Output the [x, y] coordinate of the center of the cell containing the given text.  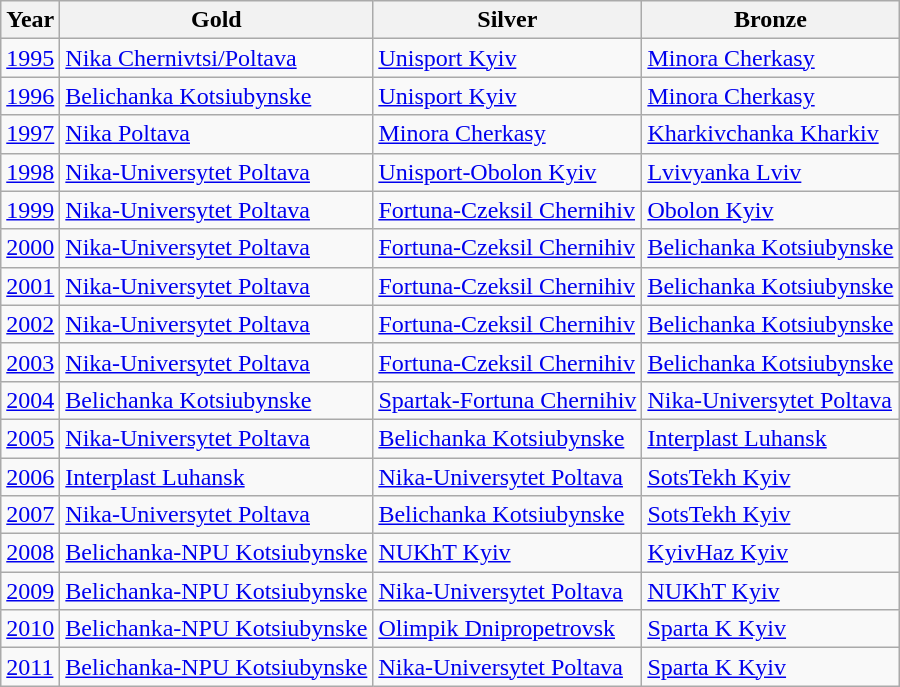
1999 [30, 210]
2009 [30, 591]
Bronze [770, 20]
2007 [30, 515]
2006 [30, 477]
Silver [508, 20]
Olimpik Dnipropetrovsk [508, 629]
Kharkivchanka Kharkiv [770, 134]
2008 [30, 553]
2011 [30, 667]
2001 [30, 286]
2002 [30, 324]
Gold [216, 20]
KyivHaz Kyiv [770, 553]
1997 [30, 134]
Spartak-Fortuna Chernihiv [508, 400]
2005 [30, 438]
1996 [30, 96]
1995 [30, 58]
2000 [30, 248]
Obolon Kyiv [770, 210]
Lvivyanka Lviv [770, 172]
2003 [30, 362]
Year [30, 20]
2010 [30, 629]
Nika Chernivtsi/Poltava [216, 58]
1998 [30, 172]
Unisport-Obolon Kyiv [508, 172]
Nika Poltava [216, 134]
2004 [30, 400]
